Return (X, Y) of the center of cell containing provided text 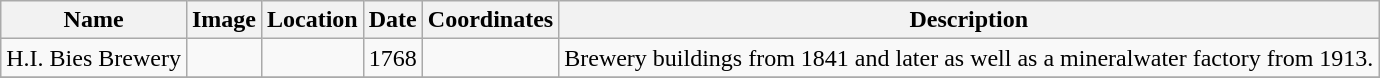
Name (94, 20)
H.I. Bies Brewery (94, 58)
Brewery buildings from 1841 and later as well as a mineralwater factory from 1913. (969, 58)
Description (969, 20)
Image (224, 20)
Coordinates (490, 20)
1768 (392, 58)
Date (392, 20)
Location (312, 20)
